Return the (X, Y) coordinate for the center point of the cell that contains the specified text.  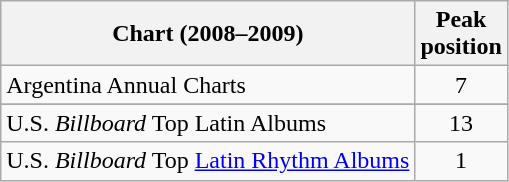
U.S. Billboard Top Latin Rhythm Albums (208, 161)
1 (461, 161)
7 (461, 85)
Chart (2008–2009) (208, 34)
Peakposition (461, 34)
Argentina Annual Charts (208, 85)
13 (461, 123)
U.S. Billboard Top Latin Albums (208, 123)
